Locate the cell with the specified text and output its (X, Y) center coordinate. 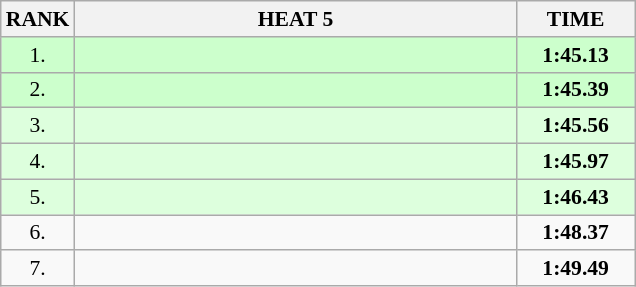
1:49.49 (576, 269)
6. (38, 233)
4. (38, 162)
1:45.39 (576, 90)
7. (38, 269)
5. (38, 197)
1. (38, 55)
3. (38, 126)
HEAT 5 (295, 19)
1:46.43 (576, 197)
1:45.97 (576, 162)
TIME (576, 19)
1:45.13 (576, 55)
2. (38, 90)
1:48.37 (576, 233)
RANK (38, 19)
1:45.56 (576, 126)
